Detect which cell encompasses the target text, then output its [X, Y] center coordinate. 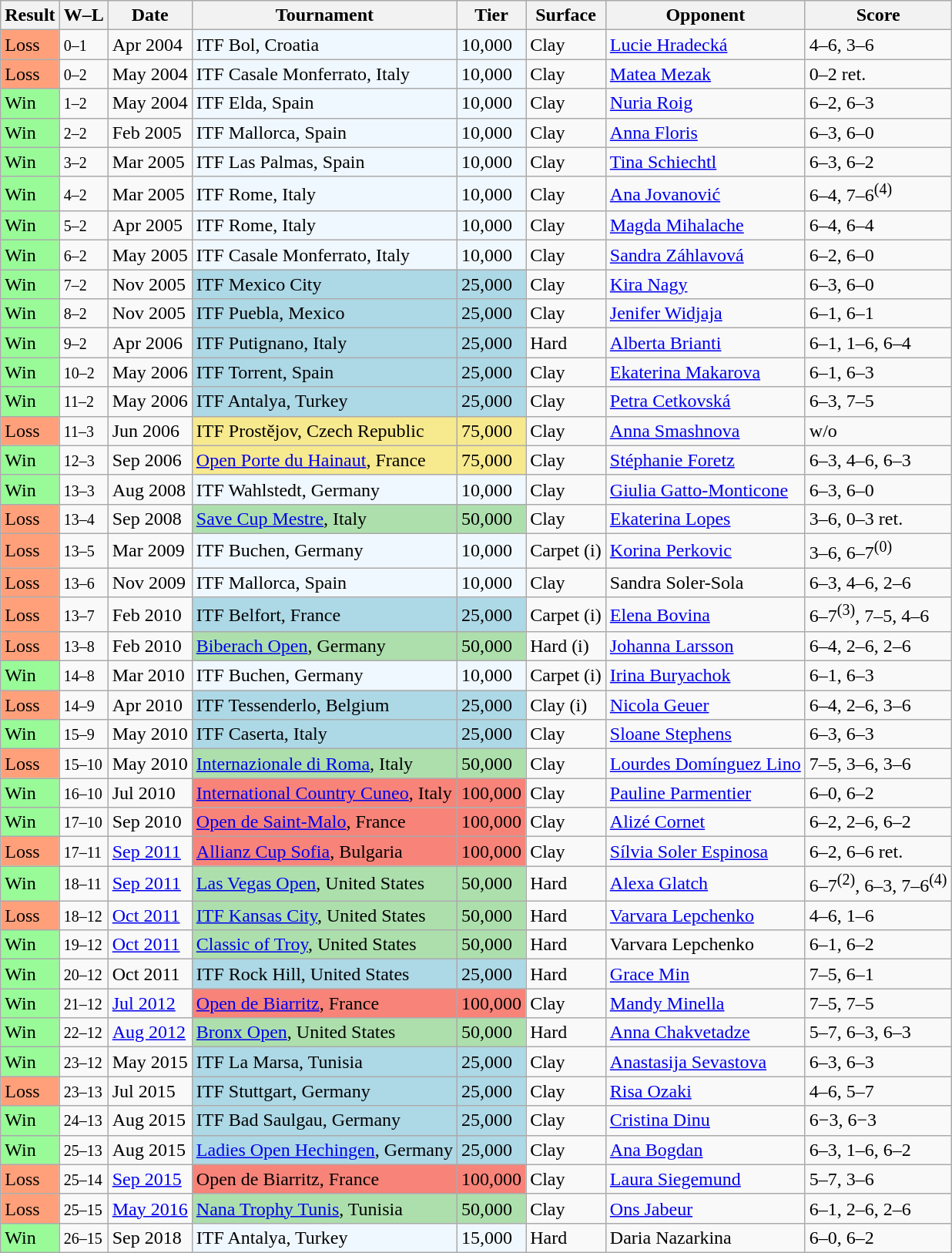
Sep 2008 [149, 519]
Internazionale di Roma, Italy [324, 764]
International Country Cuneo, Italy [324, 793]
Anna Smashnova [706, 431]
Date [149, 15]
6–2 [83, 255]
6–3, 4–6, 6–3 [878, 460]
ITF Putignano, Italy [324, 343]
20–12 [83, 974]
25–15 [83, 1208]
18–12 [83, 915]
23–12 [83, 1062]
Alberta Brianti [706, 343]
ITF Mexico City [324, 284]
Score [878, 15]
5–7, 3–6 [878, 1179]
6–7(2), 6–3, 7–6(4) [878, 883]
Open de Saint-Malo, France [324, 822]
Pauline Parmentier [706, 793]
Mandy Minella [706, 1003]
Tina Schiechtl [706, 162]
Ons Jabeur [706, 1208]
Jul 2015 [149, 1091]
ITF Stuttgart, Germany [324, 1091]
Sílvia Soler Espinosa [706, 852]
Tier [491, 15]
Sloane Stephens [706, 734]
Cristina Dinu [706, 1120]
6–4, 7–6(4) [878, 194]
w/o [878, 431]
6–2, 6–3 [878, 103]
24–13 [83, 1120]
Anna Chakvetadze [706, 1033]
17–10 [83, 822]
13–7 [83, 615]
ITF Las Palmas, Spain [324, 162]
6–1, 2–6, 2–6 [878, 1208]
6–1, 6–1 [878, 314]
ITF Puebla, Mexico [324, 314]
May 2016 [149, 1208]
Anna Floris [706, 133]
Sep 2010 [149, 822]
ITF Kansas City, United States [324, 915]
Giulia Gatto-Monticone [706, 489]
19–12 [83, 945]
ITF Elda, Spain [324, 103]
ITF La Marsa, Tunisia [324, 1062]
6–7(3), 7–5, 4–6 [878, 615]
Apr 2004 [149, 45]
13–4 [83, 519]
Las Vegas Open, United States [324, 883]
4–6, 5–7 [878, 1091]
Risa Ozaki [706, 1091]
Sep 2018 [149, 1238]
Jun 2006 [149, 431]
6–2, 6–0 [878, 255]
6–3, 7–5 [878, 401]
13–8 [83, 647]
6–4, 2–6, 3–6 [878, 705]
Clay (i) [566, 705]
Lucie Hradecká [706, 45]
14–8 [83, 676]
ITF Bol, Croatia [324, 45]
Sandra Záhlavová [706, 255]
6–1, 6–2 [878, 945]
Magda Mihalache [706, 226]
Surface [566, 15]
Ekaterina Lopes [706, 519]
Nana Trophy Tunis, Tunisia [324, 1208]
Stéphanie Foretz [706, 460]
Apr 2005 [149, 226]
Apr 2010 [149, 705]
Sep 2015 [149, 1179]
Jul 2010 [149, 793]
4–2 [83, 194]
15–10 [83, 764]
13–5 [83, 550]
Apr 2006 [149, 343]
14–9 [83, 705]
May 2015 [149, 1062]
Result [30, 15]
Korina Perkovic [706, 550]
22–12 [83, 1033]
Lourdes Domínguez Lino [706, 764]
Bronx Open, United States [324, 1033]
Kira Nagy [706, 284]
Laura Siegemund [706, 1179]
7–2 [83, 284]
6–3, 6–2 [878, 162]
6–1, 1–6, 6–4 [878, 343]
13–6 [83, 583]
Opponent [706, 15]
5–7, 6–3, 6–3 [878, 1033]
Feb 2005 [149, 133]
ITF Tessenderlo, Belgium [324, 705]
Sandra Soler-Sola [706, 583]
9–2 [83, 343]
Mar 2010 [149, 676]
25–13 [83, 1150]
Ana Bogdan [706, 1150]
W–L [83, 15]
6–2, 2–6, 6–2 [878, 822]
ITF Torrent, Spain [324, 372]
Save Cup Mestre, Italy [324, 519]
11–2 [83, 401]
3–2 [83, 162]
1–2 [83, 103]
6−3, 6−3 [878, 1120]
7–5, 3–6, 3–6 [878, 764]
17–11 [83, 852]
2–2 [83, 133]
Anastasija Sevastova [706, 1062]
Elena Bovina [706, 615]
6–4, 2–6, 2–6 [878, 647]
Aug 2008 [149, 489]
Nuria Roig [706, 103]
Open Porte du Hainaut, France [324, 460]
6–3, 4–6, 2–6 [878, 583]
Nov 2009 [149, 583]
0–1 [83, 45]
0–2 ret. [878, 74]
Matea Mezak [706, 74]
23–13 [83, 1091]
Alexa Glatch [706, 883]
26–15 [83, 1238]
16–10 [83, 793]
7–5, 7–5 [878, 1003]
Mar 2009 [149, 550]
Ladies Open Hechingen, Germany [324, 1150]
Aug 2012 [149, 1033]
ITF Caserta, Italy [324, 734]
ITF Belfort, France [324, 615]
Classic of Troy, United States [324, 945]
Alizé Cornet [706, 822]
ITF Prostějov, Czech Republic [324, 431]
18–11 [83, 883]
10–2 [83, 372]
Nicola Geuer [706, 705]
Grace Min [706, 974]
13–3 [83, 489]
4–6, 1–6 [878, 915]
21–12 [83, 1003]
ITF Rock Hill, United States [324, 974]
Ekaterina Makarova [706, 372]
12–3 [83, 460]
ITF Bad Saulgau, Germany [324, 1120]
Sep 2006 [149, 460]
Daria Nazarkina [706, 1238]
Irina Buryachok [706, 676]
Jul 2012 [149, 1003]
Petra Cetkovská [706, 401]
25–14 [83, 1179]
4–6, 3–6 [878, 45]
Ana Jovanović [706, 194]
5–2 [83, 226]
Hard (i) [566, 647]
Johanna Larsson [706, 647]
Tournament [324, 15]
6–3, 1–6, 6–2 [878, 1150]
6–4, 6–4 [878, 226]
7–5, 6–1 [878, 974]
6–2, 6–6 ret. [878, 852]
11–3 [83, 431]
3–6, 6–7(0) [878, 550]
Allianz Cup Sofia, Bulgaria [324, 852]
ITF Wahlstedt, Germany [324, 489]
15,000 [491, 1238]
15–9 [83, 734]
8–2 [83, 314]
3–6, 0–3 ret. [878, 519]
May 2005 [149, 255]
0–2 [83, 74]
Biberach Open, Germany [324, 647]
Jenifer Widjaja [706, 314]
